Pinpoint the cell where the given text exists, returning its (X, Y) midpoint coordinate. 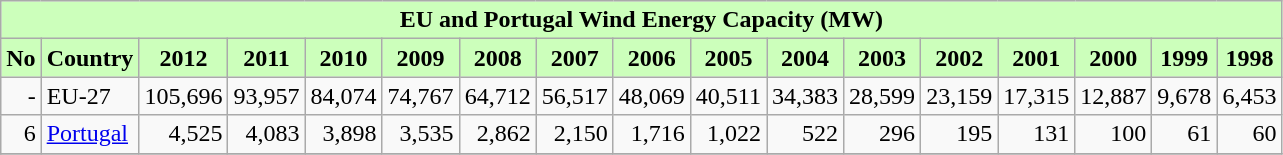
12,887 (1114, 96)
131 (1036, 134)
2011 (266, 58)
60 (1250, 134)
2003 (882, 58)
40,511 (728, 96)
296 (882, 134)
1,716 (652, 134)
74,767 (420, 96)
84,074 (344, 96)
Country (90, 58)
2008 (498, 58)
4,525 (184, 134)
2,862 (498, 134)
2001 (1036, 58)
28,599 (882, 96)
2007 (574, 58)
1,022 (728, 134)
23,159 (960, 96)
105,696 (184, 96)
100 (1114, 134)
Portugal (90, 134)
6 (21, 134)
2012 (184, 58)
48,069 (652, 96)
2004 (804, 58)
2,150 (574, 134)
64,712 (498, 96)
2005 (728, 58)
No (21, 58)
195 (960, 134)
2006 (652, 58)
EU and Portugal Wind Energy Capacity (MW) (642, 20)
6,453 (1250, 96)
1998 (1250, 58)
2009 (420, 58)
9,678 (1184, 96)
61 (1184, 134)
3,535 (420, 134)
4,083 (266, 134)
93,957 (266, 96)
522 (804, 134)
EU-27 (90, 96)
1999 (1184, 58)
3,898 (344, 134)
2002 (960, 58)
17,315 (1036, 96)
34,383 (804, 96)
56,517 (574, 96)
2010 (344, 58)
2000 (1114, 58)
- (21, 96)
